From the cell containing the given text, extract its center point as (x, y) coordinate. 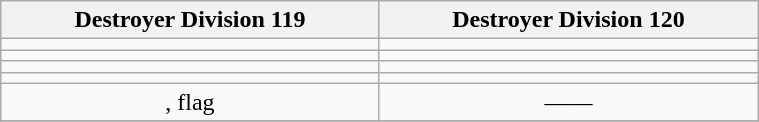
—— (568, 102)
Destroyer Division 120 (568, 20)
Destroyer Division 119 (190, 20)
, flag (190, 102)
